Return (x, y) of the center of cell containing provided text 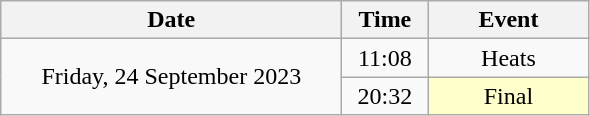
Date (172, 20)
20:32 (385, 96)
Friday, 24 September 2023 (172, 77)
Final (508, 96)
11:08 (385, 58)
Event (508, 20)
Time (385, 20)
Heats (508, 58)
